Pinpoint the cell where the given text exists, returning its [x, y] midpoint coordinate. 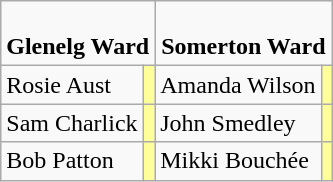
Sam Charlick [72, 123]
Rosie Aust [72, 85]
Glenelg Ward [78, 34]
Mikki Bouchée [238, 161]
Amanda Wilson [238, 85]
Bob Patton [72, 161]
Somerton Ward [244, 34]
John Smedley [238, 123]
